Extract the [x, y] coordinate from the center of the cell holding the provided text.  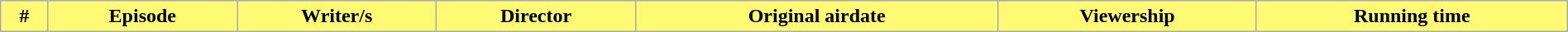
Director [536, 16]
Episode [142, 16]
Original airdate [816, 16]
# [25, 16]
Writer/s [337, 16]
Running time [1412, 16]
Viewership [1127, 16]
